For the text-containing cell, return its midpoint in [X, Y] coordinate format. 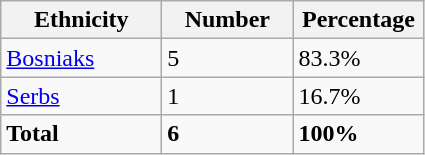
Total [82, 134]
100% [358, 134]
1 [228, 96]
83.3% [358, 58]
16.7% [358, 96]
5 [228, 58]
Ethnicity [82, 20]
Serbs [82, 96]
Percentage [358, 20]
Bosniaks [82, 58]
6 [228, 134]
Number [228, 20]
